For the text-containing cell, return its midpoint in (X, Y) coordinate format. 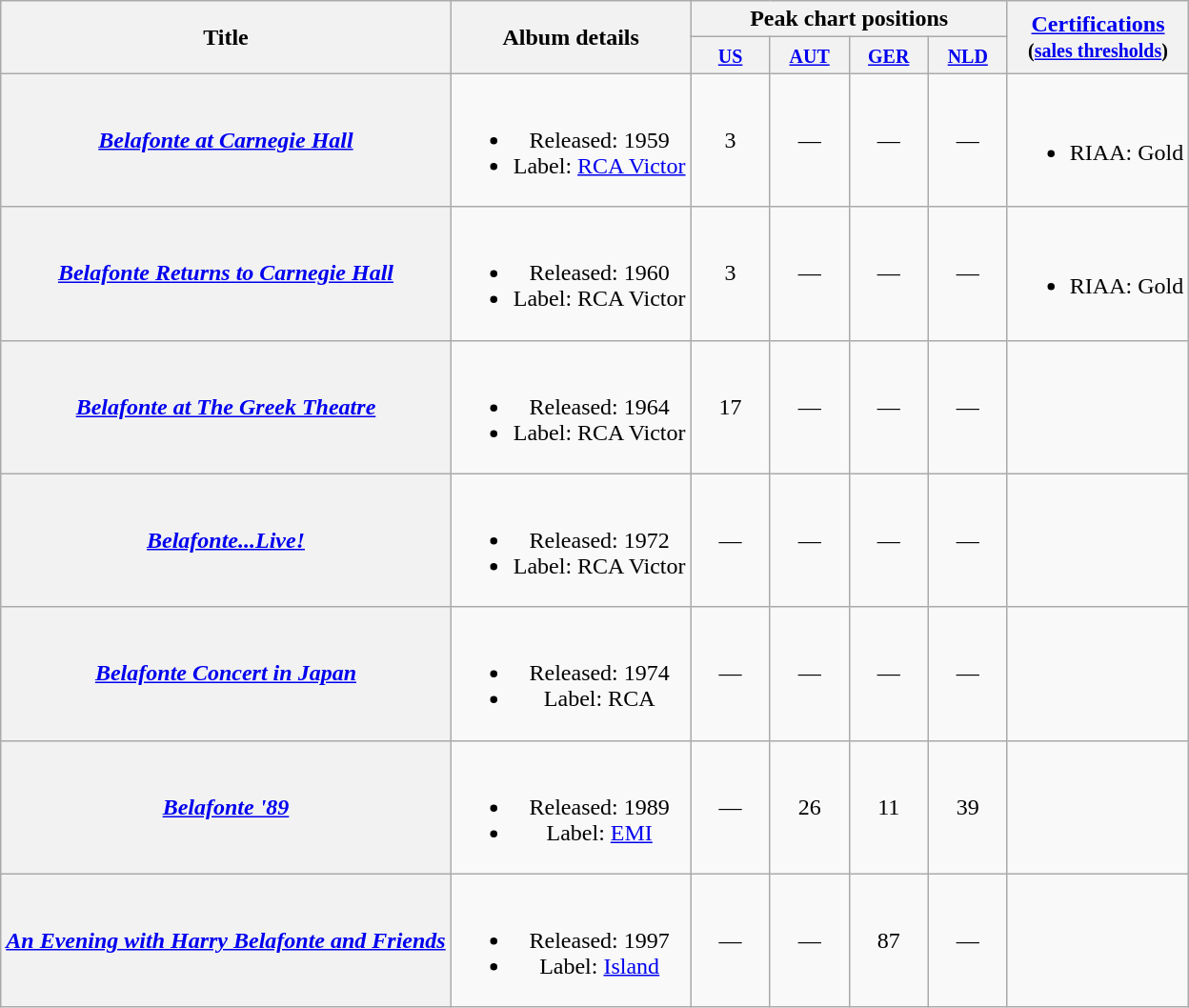
26 (810, 807)
Released: 1989Label: EMI (571, 807)
Released: 1959Label: RCA Victor (571, 140)
US (730, 55)
Released: 1960Label: RCA Victor (571, 273)
AUT (810, 55)
NLD (968, 55)
Title (226, 37)
Belafonte Concert in Japan (226, 674)
17 (730, 407)
Released: 1997Label: Island (571, 940)
Peak chart positions (849, 19)
87 (888, 940)
Belafonte at The Greek Theatre (226, 407)
Album details (571, 37)
39 (968, 807)
Belafonte '89 (226, 807)
Certifications(sales thresholds) (1098, 37)
Released: 1972Label: RCA Victor (571, 540)
Belafonte...Live! (226, 540)
Released: 1964Label: RCA Victor (571, 407)
Belafonte at Carnegie Hall (226, 140)
Released: 1974Label: RCA (571, 674)
Belafonte Returns to Carnegie Hall (226, 273)
11 (888, 807)
GER (888, 55)
An Evening with Harry Belafonte and Friends (226, 940)
